Scan for the cell matching the given text and deliver its [X, Y] coordinate at center. 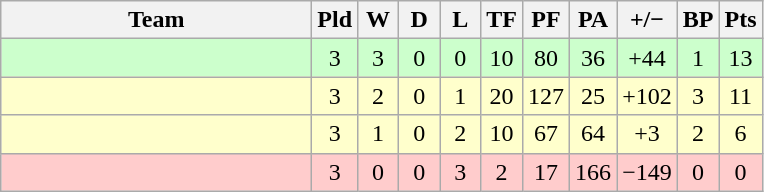
67 [546, 134]
+102 [648, 96]
L [460, 20]
11 [740, 96]
TF [502, 20]
13 [740, 58]
PF [546, 20]
+/− [648, 20]
36 [594, 58]
Pts [740, 20]
25 [594, 96]
−149 [648, 172]
+44 [648, 58]
127 [546, 96]
+3 [648, 134]
20 [502, 96]
PA [594, 20]
D [420, 20]
W [378, 20]
80 [546, 58]
BP [698, 20]
166 [594, 172]
Pld [335, 20]
64 [594, 134]
17 [546, 172]
6 [740, 134]
Team [156, 20]
